Provide the [x, y] coordinate of the cell's center where the given text is located.  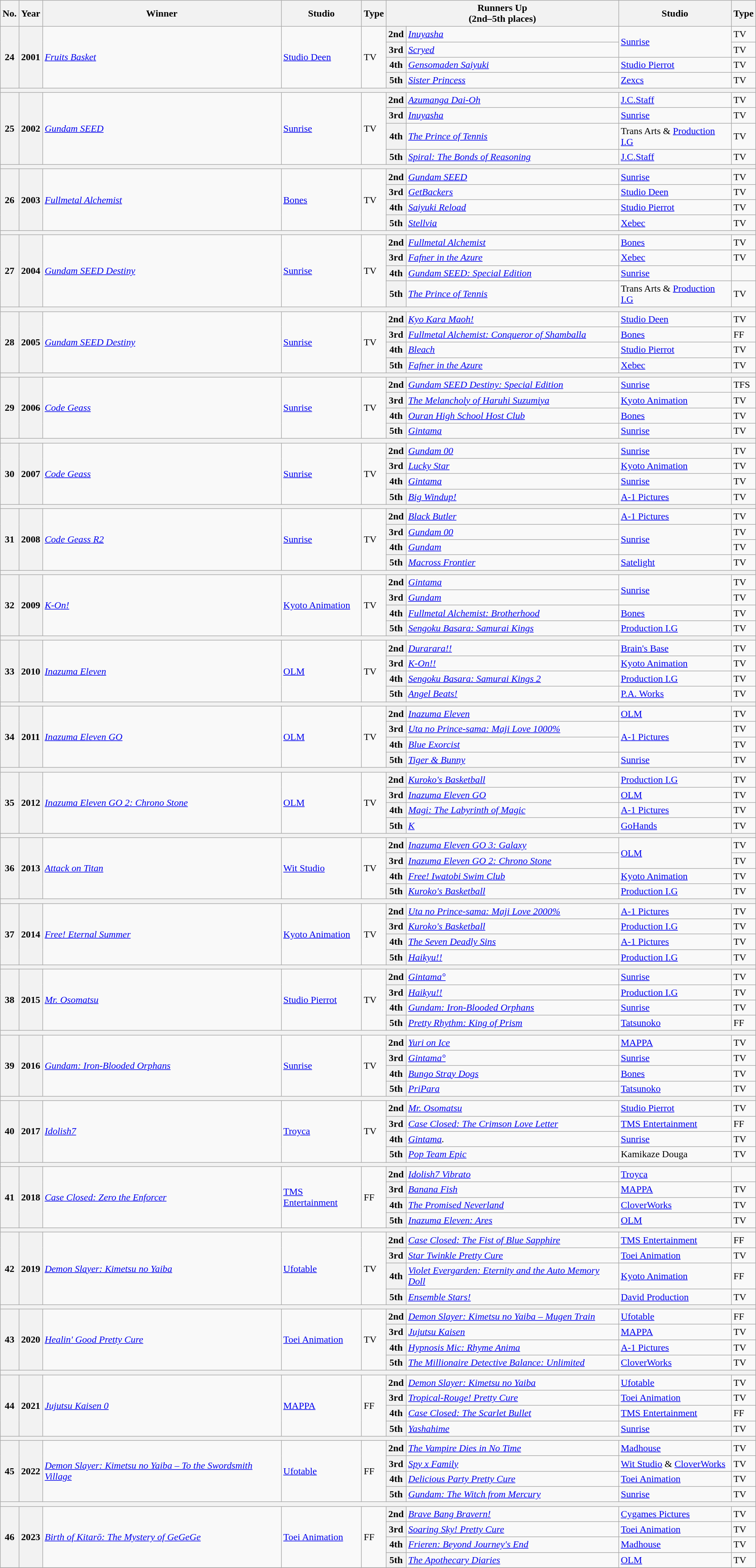
Uta no Prince-sama: Maji Love 2000% [512, 911]
42 [10, 1268]
34 [10, 737]
27 [10, 271]
Satelight [675, 562]
Jujutsu Kaisen 0 [162, 1405]
Inazuma Eleven: Ares [512, 1220]
2016 [31, 1066]
Runners Up(2nd–5th places) [502, 14]
Spy x Family [512, 1463]
29 [10, 408]
Case Closed: Zero the Enforcer [162, 1197]
Zexcs [675, 80]
37 [10, 934]
Spiral: The Bonds of Reasoning [512, 157]
28 [10, 342]
Code Geass R2 [162, 539]
2017 [31, 1131]
2021 [31, 1405]
Jujutsu Kaisen [512, 1332]
2011 [31, 737]
Sister Princess [512, 80]
Lucky Star [512, 466]
26 [10, 200]
K-On!! [512, 663]
33 [10, 671]
Gensomaden Saiyuki [512, 65]
2023 [31, 1537]
K [512, 826]
24 [10, 57]
TFS [744, 385]
The Vampire Dies in No Time [512, 1448]
Case Closed: The Fist of Blue Sapphire [512, 1240]
41 [10, 1197]
Wit Studio & CloverWorks [675, 1463]
Fullmetal Alchemist: Conqueror of Shamballa [512, 334]
The Millionaire Detective Balance: Unlimited [512, 1362]
GetBackers [512, 192]
Bleach [512, 350]
36 [10, 868]
2005 [31, 342]
Case Closed: The Scarlet Bullet [512, 1413]
Star Twinkle Pretty Cure [512, 1255]
2012 [31, 803]
Demon Slayer: Kimetsu no Yaiba – To the Swordsmith Village [162, 1471]
Tropical-Rouge! Pretty Cure [512, 1398]
Brave Bang Bravern! [512, 1514]
Gundam: The Witch from Mercury [512, 1494]
Sengoku Basara: Samurai Kings 2 [512, 679]
2022 [31, 1471]
The Seven Deadly Sins [512, 942]
Stellvia [512, 223]
GoHands [675, 826]
Inazuma Eleven GO 3: Galaxy [512, 845]
Kamikaze Douga [675, 1154]
43 [10, 1340]
2007 [31, 474]
Winner [162, 14]
Healin' Good Pretty Cure [162, 1340]
Big Windup! [512, 497]
The Promised Neverland [512, 1205]
Kyo Kara Maoh! [512, 319]
31 [10, 539]
2003 [31, 200]
Birth of Kitarō: The Mystery of GeGeGe [162, 1537]
25 [10, 128]
Azumanga Dai-Oh [512, 100]
2009 [31, 605]
Macross Frontier [512, 562]
Free! Iwatobi Swim Club [512, 876]
Pop Team Epic [512, 1154]
Cygames Pictures [675, 1514]
Brain's Base [675, 648]
Scryed [512, 50]
Gundam SEED: Special Edition [512, 273]
Durarara!! [512, 648]
P.A. Works [675, 694]
Hypnosis Mic: Rhyme Anima [512, 1347]
Bungo Stray Dogs [512, 1073]
Year [31, 14]
2004 [31, 271]
No. [10, 14]
Gundam SEED Destiny: Special Edition [512, 385]
Fruits Basket [162, 57]
David Production [675, 1297]
46 [10, 1537]
Blue Exorcist [512, 744]
Pretty Rhythm: King of Prism [512, 1023]
2008 [31, 539]
2018 [31, 1197]
Fullmetal Alchemist: Brotherhood [512, 613]
2002 [31, 128]
Ensemble Stars! [512, 1297]
PriPara [512, 1089]
Gintama. [512, 1139]
The Melancholy of Haruhi Suzumiya [512, 400]
Demon Slayer: Kimetsu no Yaiba – Mugen Train [512, 1317]
32 [10, 605]
Saiyuki Reload [512, 207]
2020 [31, 1340]
39 [10, 1066]
2006 [31, 408]
Yuri on Ice [512, 1043]
2013 [31, 868]
44 [10, 1405]
Attack on Titan [162, 868]
The Apothecary Diaries [512, 1560]
Magi: The Labyrinth of Magic [512, 810]
Sengoku Basara: Samurai Kings [512, 628]
40 [10, 1131]
2014 [31, 934]
Case Closed: The Crimson Love Letter [512, 1124]
Ouran High School Host Club [512, 416]
30 [10, 474]
Free! Eternal Summer [162, 934]
Soaring Sky! Pretty Cure [512, 1529]
Delicious Party Pretty Cure [512, 1479]
Angel Beats! [512, 694]
Tiger & Bunny [512, 760]
2019 [31, 1268]
38 [10, 1000]
Black Butler [512, 516]
Idolish7 [162, 1131]
2015 [31, 1000]
Violet Evergarden: Eternity and the Auto Memory Doll [512, 1276]
Frieren: Beyond Journey's End [512, 1545]
35 [10, 803]
Idolish7 Vibrato [512, 1174]
Banana Fish [512, 1190]
2010 [31, 671]
45 [10, 1471]
Uta no Prince-sama: Maji Love 1000% [512, 729]
2001 [31, 57]
Wit Studio [321, 868]
K-On! [162, 605]
Yashahime [512, 1428]
